Search for the cell housing the specified text and yield its (X, Y) center coordinate. 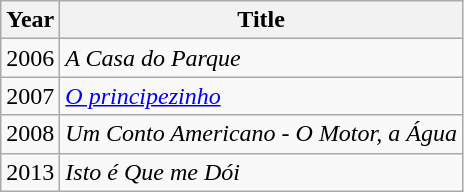
Title (262, 20)
2008 (30, 134)
Year (30, 20)
Um Conto Americano - O Motor, a Água (262, 134)
O principezinho (262, 96)
2006 (30, 58)
Isto é Que me Dói (262, 172)
2013 (30, 172)
A Casa do Parque (262, 58)
2007 (30, 96)
